Pinpoint the cell where the given text exists, returning its (x, y) midpoint coordinate. 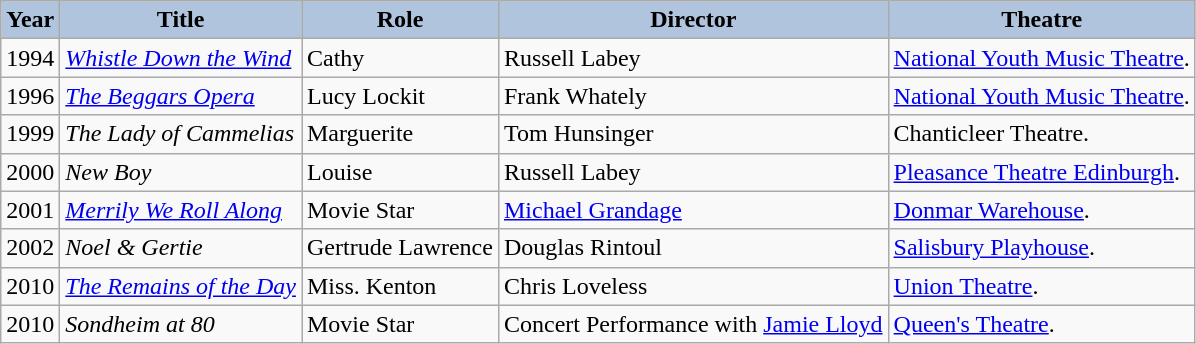
Union Theatre. (1042, 286)
Noel & Gertie (181, 248)
Merrily We Roll Along (181, 210)
New Boy (181, 172)
Concert Performance with Jamie Lloyd (693, 324)
2002 (30, 248)
Miss. Kenton (400, 286)
The Remains of the Day (181, 286)
Queen's Theatre. (1042, 324)
Sondheim at 80 (181, 324)
Marguerite (400, 134)
Frank Whately (693, 96)
Chanticleer Theatre. (1042, 134)
Gertrude Lawrence (400, 248)
Tom Hunsinger (693, 134)
1999 (30, 134)
2000 (30, 172)
Role (400, 20)
Louise (400, 172)
Year (30, 20)
Donmar Warehouse. (1042, 210)
Cathy (400, 58)
Michael Grandage (693, 210)
Theatre (1042, 20)
Whistle Down the Wind (181, 58)
Pleasance Theatre Edinburgh. (1042, 172)
Chris Loveless (693, 286)
The Beggars Opera (181, 96)
Salisbury Playhouse. (1042, 248)
Title (181, 20)
2001 (30, 210)
Director (693, 20)
The Lady of Cammelias (181, 134)
1994 (30, 58)
Lucy Lockit (400, 96)
Douglas Rintoul (693, 248)
1996 (30, 96)
